Pinpoint the cell where the given text exists, returning its (x, y) midpoint coordinate. 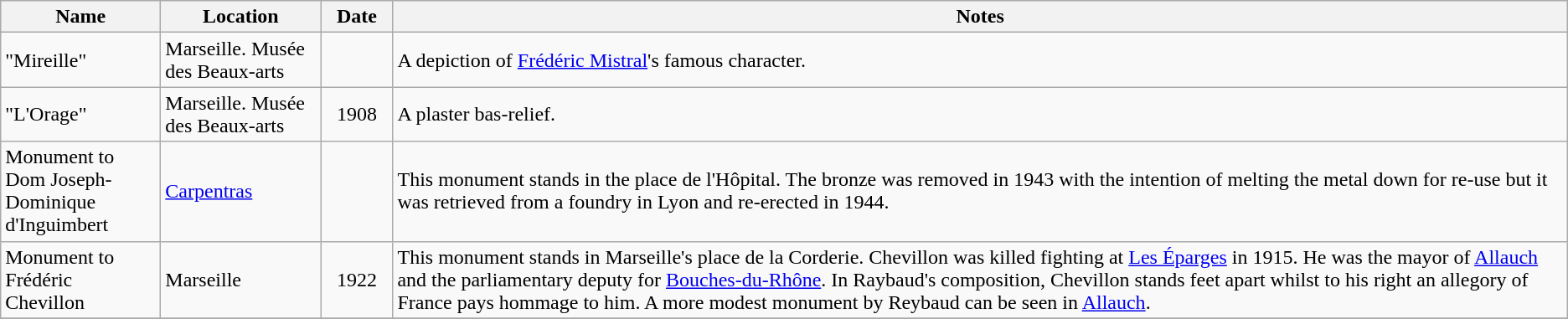
Notes (980, 17)
"L'Orage" (80, 114)
Monument to Frédéric Chevillon (80, 280)
Date (357, 17)
A depiction of Frédéric Mistral's famous character. (980, 60)
1922 (357, 280)
Monument to Dom Joseph-Dominique d'Inguimbert (80, 191)
"Mireille" (80, 60)
Carpentras (241, 191)
Location (241, 17)
Name (80, 17)
Marseille (241, 280)
1908 (357, 114)
A plaster bas-relief. (980, 114)
